Pinpoint the cell where the given text exists, returning its [X, Y] midpoint coordinate. 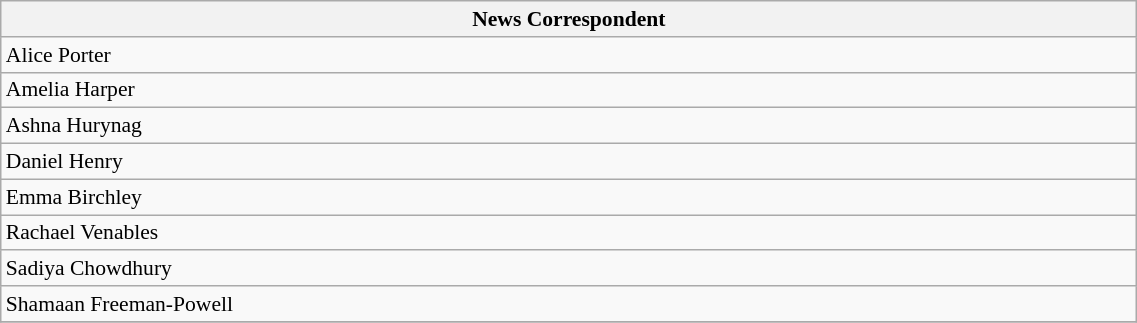
Daniel Henry [569, 162]
Amelia Harper [569, 90]
Rachael Venables [569, 233]
Alice Porter [569, 55]
Ashna Hurynag [569, 126]
Shamaan Freeman-Powell [569, 304]
News Correspondent [569, 19]
Sadiya Chowdhury [569, 269]
Emma Birchley [569, 197]
